Locate the cell with the specified text and output its [x, y] center coordinate. 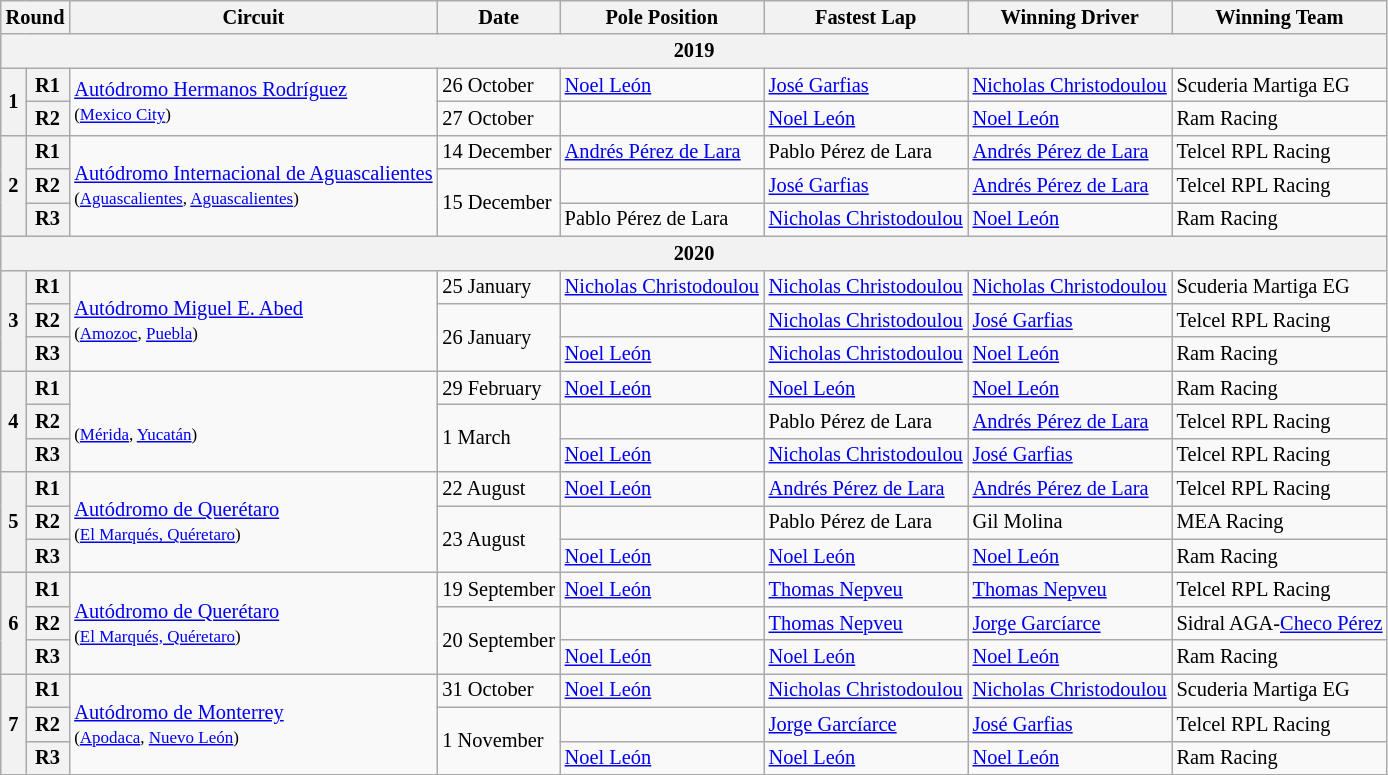
Autódromo Hermanos Rodríguez(Mexico City) [253, 102]
Fastest Lap [866, 17]
Gil Molina [1070, 522]
2 [14, 186]
Winning Team [1280, 17]
19 September [498, 589]
Sidral AGA-Checo Pérez [1280, 623]
14 December [498, 152]
Autódromo Miguel E. Abed(Amozoc, Puebla) [253, 320]
29 February [498, 388]
15 December [498, 202]
20 September [498, 640]
MEA Racing [1280, 522]
5 [14, 522]
7 [14, 724]
1 [14, 102]
Circuit [253, 17]
26 October [498, 85]
(Mérida, Yucatán) [253, 422]
1 November [498, 740]
2020 [694, 253]
1 March [498, 438]
Round [36, 17]
27 October [498, 118]
Pole Position [662, 17]
22 August [498, 489]
23 August [498, 538]
31 October [498, 690]
26 January [498, 336]
Autódromo de Monterrey(Apodaca, Nuevo León) [253, 724]
Date [498, 17]
2019 [694, 51]
Autódromo Internacional de Aguascalientes(Aguascalientes, Aguascalientes) [253, 186]
4 [14, 422]
Winning Driver [1070, 17]
6 [14, 622]
25 January [498, 287]
3 [14, 320]
